Provide the (X, Y) coordinate of the cell's center where the given text is located.  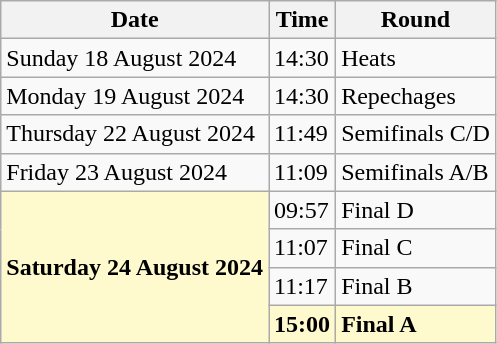
11:49 (302, 134)
Semifinals A/B (416, 172)
Saturday 24 August 2024 (135, 267)
09:57 (302, 210)
Date (135, 20)
11:07 (302, 248)
Final A (416, 324)
11:17 (302, 286)
Thursday 22 August 2024 (135, 134)
Monday 19 August 2024 (135, 96)
Repechages (416, 96)
Final C (416, 248)
11:09 (302, 172)
Round (416, 20)
Semifinals C/D (416, 134)
Time (302, 20)
15:00 (302, 324)
Final B (416, 286)
Friday 23 August 2024 (135, 172)
Sunday 18 August 2024 (135, 58)
Final D (416, 210)
Heats (416, 58)
